Search for the cell housing the specified text and yield its [x, y] center coordinate. 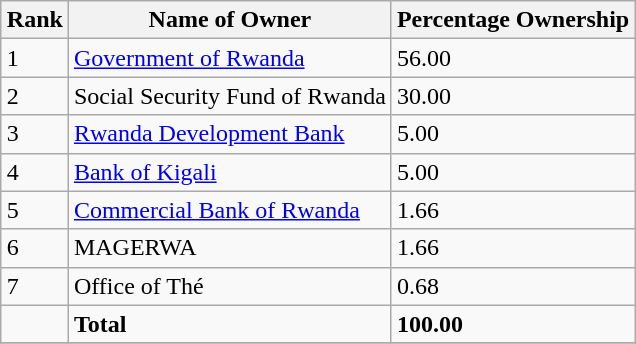
Percentage Ownership [512, 20]
3 [34, 134]
Office of Thé [230, 286]
Commercial Bank of Rwanda [230, 210]
100.00 [512, 324]
Name of Owner [230, 20]
Total [230, 324]
2 [34, 96]
0.68 [512, 286]
Rwanda Development Bank [230, 134]
5 [34, 210]
MAGERWA [230, 248]
Social Security Fund of Rwanda [230, 96]
Bank of Kigali [230, 172]
1 [34, 58]
7 [34, 286]
Rank [34, 20]
4 [34, 172]
6 [34, 248]
Government of Rwanda [230, 58]
56.00 [512, 58]
30.00 [512, 96]
